Determine the [X, Y] coordinate at the center of the cell enclosing the given text.  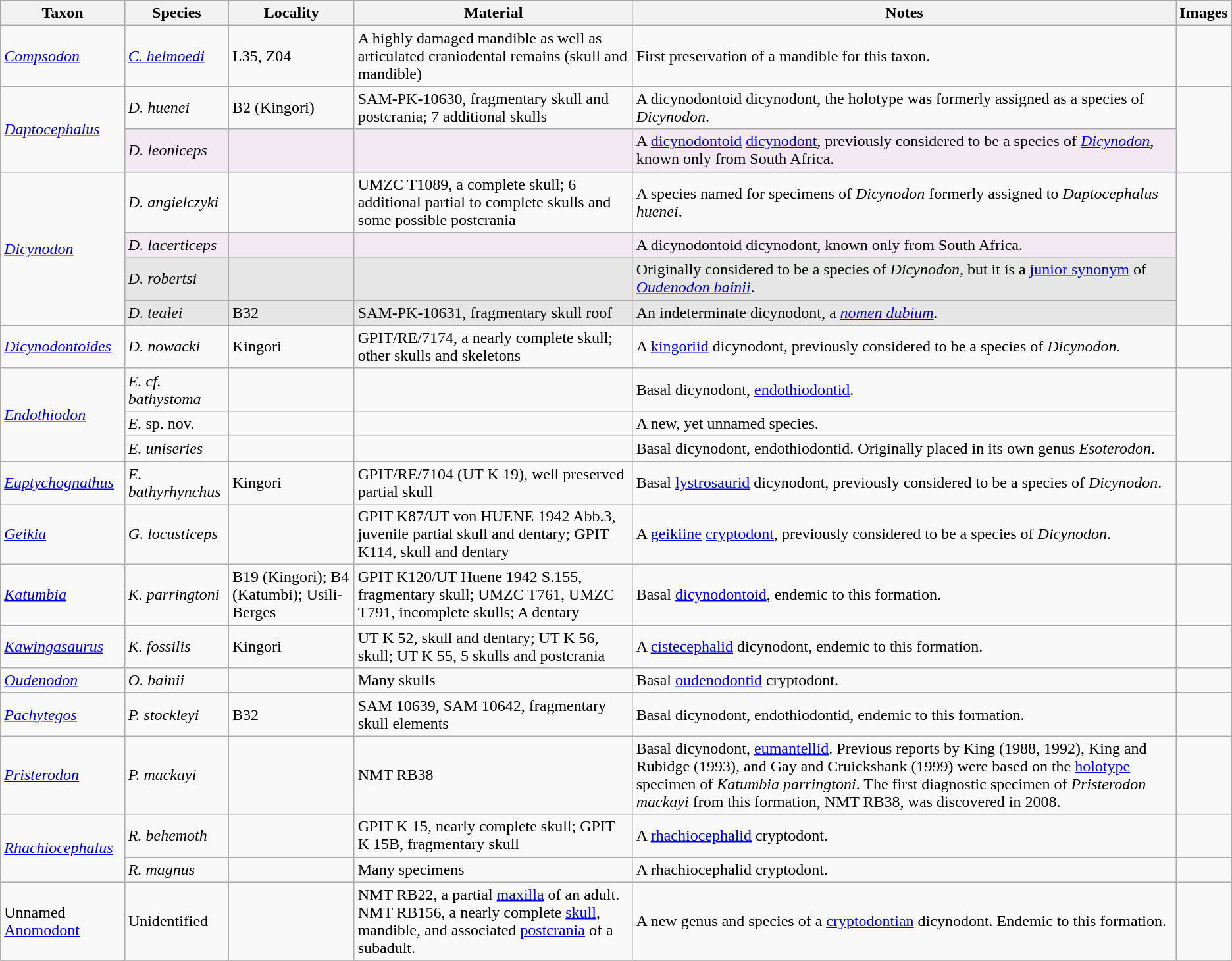
A highly damaged mandible as well as articulated craniodental remains (skull and mandible) [494, 56]
D. angielczyki [176, 202]
P. stockleyi [176, 715]
Material [494, 13]
A kingoriid dicynodont, previously considered to be a species of Dicynodon. [904, 346]
A dicynodontoid dicynodont, the holotype was formerly assigned as a species of Dicynodon. [904, 108]
D. lacerticeps [176, 245]
Pachytegos [63, 715]
Daptocephalus [63, 129]
L35, Z04 [291, 56]
A new, yet unnamed species. [904, 423]
GPIT/RE/7104 (UT K 19), well preserved partial skull [494, 482]
A dicynodontoid dicynodont, known only from South Africa. [904, 245]
C. helmoedi [176, 56]
SAM-PK-10631, fragmentary skull roof [494, 313]
NMT RB38 [494, 775]
UMZC T1089, a complete skull; 6 additional partial to complete skulls and some possible postcrania [494, 202]
GPIT K87/UT von HUENE 1942 Abb.3, juvenile partial skull and dentary; GPIT K114, skull and dentary [494, 534]
Kawingasaurus [63, 646]
G. locusticeps [176, 534]
Rhachiocephalus [63, 848]
Originally considered to be a species of Dicynodon, but it is a junior synonym of Oudenodon bainii. [904, 279]
Basal lystrosaurid dicynodont, previously considered to be a species of Dicynodon. [904, 482]
A geikiine cryptodont, previously considered to be a species of Dicynodon. [904, 534]
Unnamed Anomodont [63, 922]
Oudenodon [63, 681]
Many skulls [494, 681]
D. huenei [176, 108]
Species [176, 13]
D. tealei [176, 313]
K. parringtoni [176, 595]
B2 (Kingori) [291, 108]
Basal dicynodontoid, endemic to this formation. [904, 595]
An indeterminate dicynodont, a nomen dubium. [904, 313]
Notes [904, 13]
D. leoniceps [176, 150]
E. bathyrhynchus [176, 482]
Dicynodon [63, 249]
Basal oudenodontid cryptodont. [904, 681]
SAM 10639, SAM 10642, fragmentary skull elements [494, 715]
Compsodon [63, 56]
K. fossilis [176, 646]
Locality [291, 13]
GPIT K 15, nearly complete skull; GPIT K 15B, fragmentary skull [494, 836]
E. cf. bathystoma [176, 390]
D. nowacki [176, 346]
NMT RB22, a partial maxilla of an adult. NMT RB156, a nearly complete skull, mandible, and associated postcrania of a subadult. [494, 922]
A species named for specimens of Dicynodon formerly assigned to Daptocephalus huenei. [904, 202]
SAM-PK-10630, fragmentary skull and postcrania; 7 additional skulls [494, 108]
E. uniseries [176, 448]
Pristerodon [63, 775]
Katumbia [63, 595]
Basal dicynodont, endothiodontid. Originally placed in its own genus Esoterodon. [904, 448]
O. bainii [176, 681]
GPIT/RE/7174, a nearly complete skull; other skulls and skeletons [494, 346]
Basal dicynodont, endothiodontid, endemic to this formation. [904, 715]
B19 (Kingori); B4 (Katumbi); Usili-Berges [291, 595]
A dicynodontoid dicynodont, previously considered to be a species of Dicynodon, known only from South Africa. [904, 150]
Euptychognathus [63, 482]
Unidentified [176, 922]
D. robertsi [176, 279]
A cistecephalid dicynodont, endemic to this formation. [904, 646]
E. sp. nov. [176, 423]
Dicynodontoides [63, 346]
UT K 52, skull and dentary; UT K 56, skull; UT K 55, 5 skulls and postcrania [494, 646]
R. behemoth [176, 836]
Geikia [63, 534]
Many specimens [494, 870]
A new genus and species of a cryptodontian dicynodont. Endemic to this formation. [904, 922]
GPIT K120/UT Huene 1942 S.155, fragmentary skull; UMZC T761, UMZC T791, incomplete skulls; A dentary [494, 595]
First preservation of a mandible for this taxon. [904, 56]
P. mackayi [176, 775]
R. magnus [176, 870]
Endothiodon [63, 415]
Images [1204, 13]
Taxon [63, 13]
Basal dicynodont, endothiodontid. [904, 390]
